Determine the [x, y] coordinate at the center of the cell enclosing the given text.  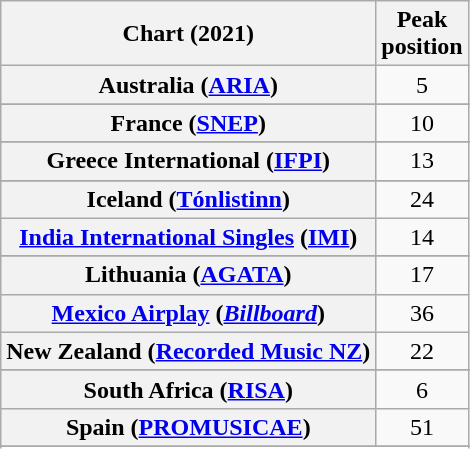
India International Singles (IMI) [188, 237]
Australia (ARIA) [188, 85]
5 [422, 85]
Lithuania (AGATA) [188, 275]
24 [422, 199]
13 [422, 161]
Greece International (IFPI) [188, 161]
Iceland (Tónlistinn) [188, 199]
France (SNEP) [188, 123]
36 [422, 313]
South Africa (RISA) [188, 389]
Peakposition [422, 34]
22 [422, 351]
New Zealand (Recorded Music NZ) [188, 351]
Chart (2021) [188, 34]
10 [422, 123]
Mexico Airplay (Billboard) [188, 313]
Spain (PROMUSICAE) [188, 427]
14 [422, 237]
17 [422, 275]
6 [422, 389]
51 [422, 427]
